Provide the (x, y) coordinate of the cell's center where the given text is located.  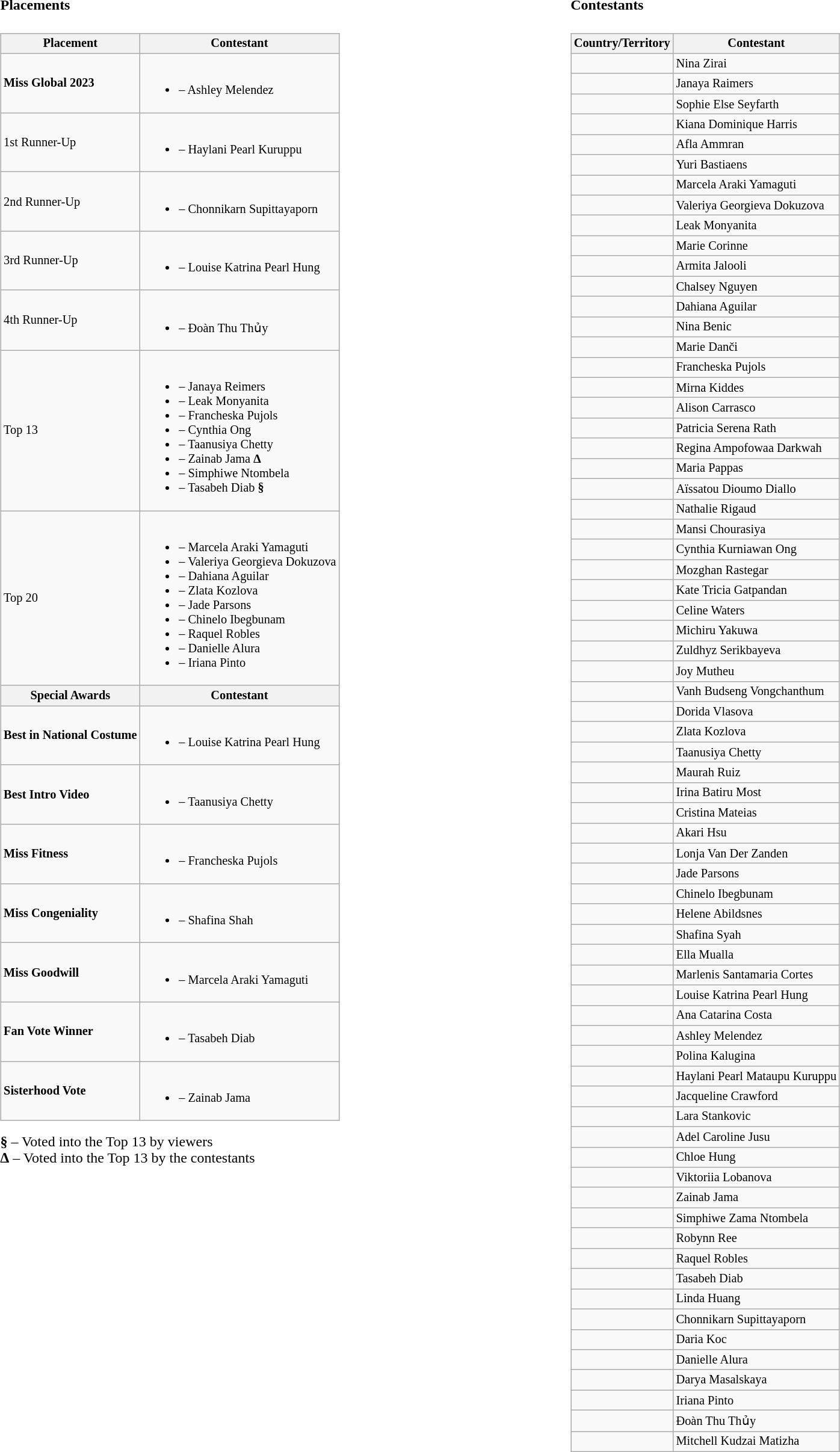
Iriana Pinto (756, 1400)
Sisterhood Vote (70, 1091)
Patricia Serena Rath (756, 428)
Top 20 (70, 598)
Marcela Araki Yamaguti (756, 185)
Viktoriia Lobanova (756, 1178)
Marlenis Santamaria Cortes (756, 975)
Miss Goodwill (70, 972)
Taanusiya Chetty (756, 752)
1st Runner-Up (70, 142)
Michiru Yakuwa (756, 631)
Vanh Budseng Vongchanthum (756, 691)
Joy Mutheu (756, 671)
4th Runner-Up (70, 320)
2nd Runner-Up (70, 202)
Leak Monyanita (756, 226)
Maurah Ruiz (756, 773)
Haylani Pearl Mataupu Kuruppu (756, 1077)
Sophie Else Seyfarth (756, 104)
Shafina Syah (756, 935)
Marie Corinne (756, 246)
Armita Jalooli (756, 266)
Ashley Melendez (756, 1036)
Lonja Van Der Zanden (756, 853)
Kiana Dominique Harris (756, 125)
– Chonnikarn Supittayaporn (239, 202)
Aïssatou Dioumo Diallo (756, 489)
– Tasabeh Diab (239, 1031)
Placement (70, 43)
Linda Huang (756, 1299)
Zainab Jama (756, 1197)
Alison Carrasco (756, 408)
Mansi Chourasiya (756, 530)
Maria Pappas (756, 469)
Danielle Alura (756, 1360)
Zuldhyz Serikbayeva (756, 651)
Nina Benic (756, 327)
Chinelo Ibegbunam (756, 894)
Simphiwe Zama Ntombela (756, 1218)
Akari Hsu (756, 833)
Chalsey Nguyen (756, 286)
Cynthia Kurniawan Ong (756, 549)
Helene Abildsnes (756, 914)
Miss Congeniality (70, 913)
Daria Koc (756, 1339)
Chonnikarn Supittayaporn (756, 1319)
Kate Tricia Gatpandan (756, 590)
Irina Batiru Most (756, 792)
Chloe Hung (756, 1157)
– Haylani Pearl Kuruppu (239, 142)
Tasabeh Diab (756, 1279)
– Marcela Araki Yamaguti (239, 972)
Polina Kalugina (756, 1056)
Đoàn Thu Thủy (756, 1421)
Janaya Raimers (756, 84)
– Francheska Pujols (239, 854)
Miss Fitness (70, 854)
Special Awards (70, 696)
Lara Stankovic (756, 1117)
Jacqueline Crawford (756, 1096)
– Zainab Jama (239, 1091)
Regina Ampofowaa Darkwah (756, 448)
Dorida Vlasova (756, 712)
Mozghan Rastegar (756, 570)
– Ashley Melendez (239, 83)
– Taanusiya Chetty (239, 794)
Raquel Robles (756, 1258)
Celine Waters (756, 610)
Fan Vote Winner (70, 1031)
Adel Caroline Jusu (756, 1137)
Country/Territory (622, 43)
Miss Global 2023 (70, 83)
Louise Katrina Pearl Hung (756, 995)
Jade Parsons (756, 874)
Mitchell Kudzai Matizha (756, 1442)
Best Intro Video (70, 794)
Ana Catarina Costa (756, 1016)
Dahiana Aguilar (756, 307)
Top 13 (70, 430)
Best in National Costume (70, 735)
Nathalie Rigaud (756, 509)
3rd Runner-Up (70, 261)
– Đoàn Thu Thủy (239, 320)
Marie Danči (756, 347)
Ella Mualla (756, 955)
Nina Zirai (756, 64)
Cristina Mateias (756, 813)
Zlata Kozlova (756, 732)
– Janaya Reimers – Leak Monyanita – Francheska Pujols – Cynthia Ong – Taanusiya Chetty – Zainab Jama ∆ – Simphiwe Ntombela – Tasabeh Diab § (239, 430)
– Shafina Shah (239, 913)
Darya Masalskaya (756, 1380)
Robynn Ree (756, 1238)
Francheska Pujols (756, 368)
Afla Ammran (756, 144)
Yuri Bastiaens (756, 165)
Valeriya Georgieva Dokuzova (756, 205)
Mirna Kiddes (756, 388)
